Detect which cell encompasses the target text, then output its (x, y) center coordinate. 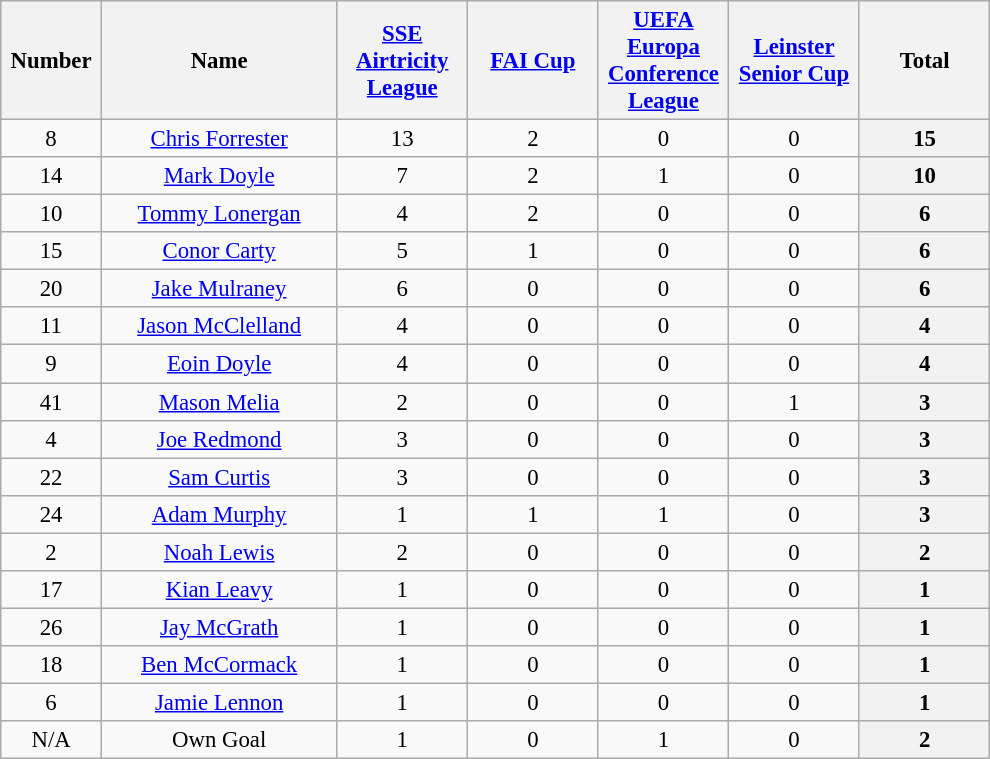
17 (52, 590)
8 (52, 139)
Conor Carty (219, 251)
Tommy Lonergan (219, 214)
5 (402, 251)
Total (924, 60)
11 (52, 327)
Number (52, 60)
26 (52, 627)
Noah Lewis (219, 552)
Jay McGrath (219, 627)
22 (52, 477)
Mason Melia (219, 402)
Mark Doyle (219, 176)
Ben McCormack (219, 665)
Chris Forrester (219, 139)
Adam Murphy (219, 514)
Leinster Senior Cup (794, 60)
18 (52, 665)
UEFA Europa Conference League (664, 60)
9 (52, 364)
Joe Redmond (219, 439)
Jamie Lennon (219, 702)
FAI Cup (534, 60)
N/A (52, 740)
Name (219, 60)
Jake Mulraney (219, 289)
7 (402, 176)
SSE Airtricity League (402, 60)
Sam Curtis (219, 477)
41 (52, 402)
Eoin Doyle (219, 364)
Kian Leavy (219, 590)
Jason McClelland (219, 327)
Own Goal (219, 740)
14 (52, 176)
20 (52, 289)
24 (52, 514)
13 (402, 139)
